For the text-containing cell, return its midpoint in (x, y) coordinate format. 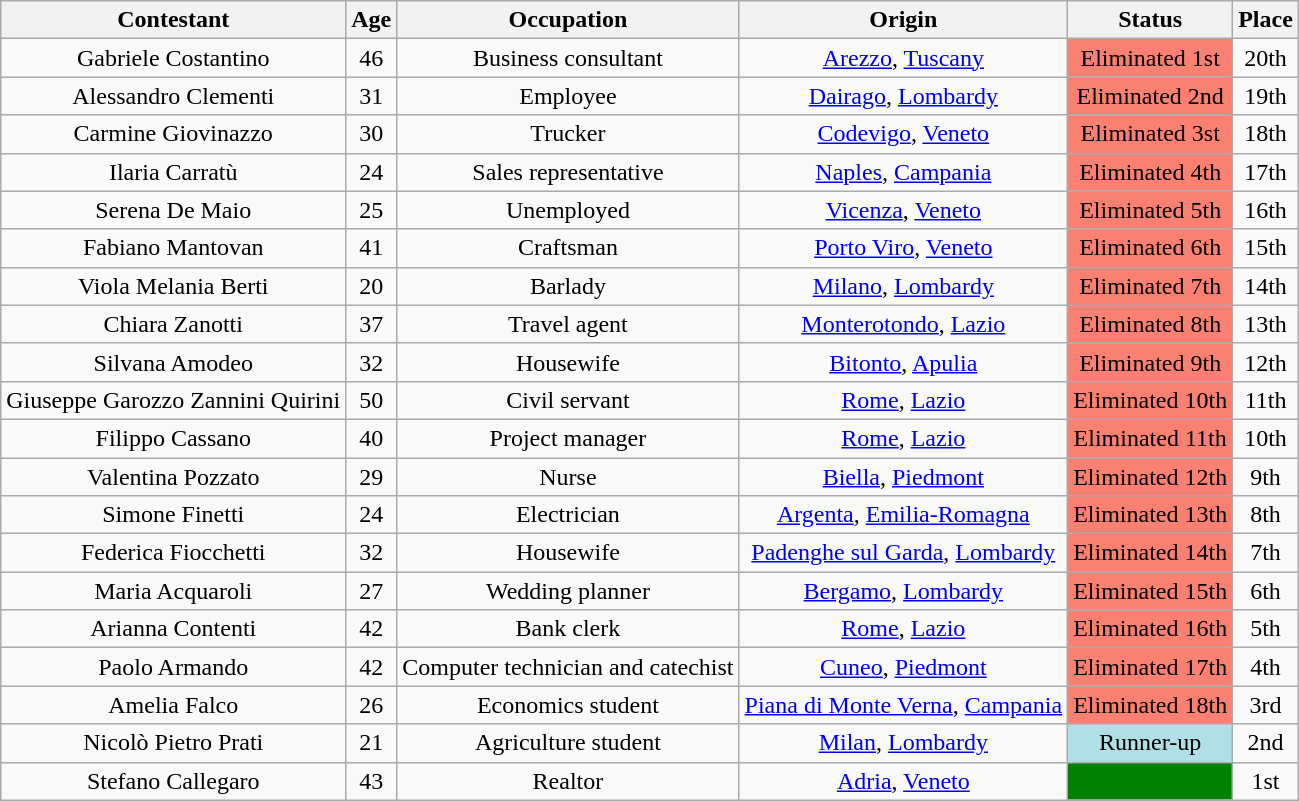
Chiara Zanotti (174, 324)
Stefano Callegaro (174, 781)
Amelia Falco (174, 705)
Computer technician and catechist (568, 667)
31 (372, 96)
13th (1266, 324)
9th (1266, 477)
40 (372, 438)
Eliminated 2nd (1150, 96)
Craftsman (568, 248)
Eliminated 4th (1150, 172)
Piana di Monte Verna, Campania (904, 705)
Filippo Cassano (174, 438)
Bergamo, Lombardy (904, 591)
41 (372, 248)
11th (1266, 400)
Codevigo, Veneto (904, 134)
Porto Viro, Veneto (904, 248)
Milano, Lombardy (904, 286)
Contestant (174, 20)
Age (372, 20)
21 (372, 743)
Serena De Maio (174, 210)
Nicolò Pietro Prati (174, 743)
25 (372, 210)
Realtor (568, 781)
Adria, Veneto (904, 781)
Simone Finetti (174, 515)
43 (372, 781)
Status (1150, 20)
Unemployed (568, 210)
Origin (904, 20)
Silvana Amodeo (174, 362)
Eliminated 14th (1150, 553)
Monterotondo, Lazio (904, 324)
1st (1266, 781)
Eliminated 8th (1150, 324)
Occupation (568, 20)
Eliminated 12th (1150, 477)
Alessandro Clementi (174, 96)
Giuseppe Garozzo Zannini Quirini (174, 400)
Electrician (568, 515)
16th (1266, 210)
Eliminated 13th (1150, 515)
15th (1266, 248)
8th (1266, 515)
5th (1266, 629)
2nd (1266, 743)
50 (372, 400)
Milan, Lombardy (904, 743)
Viola Melania Berti (174, 286)
6th (1266, 591)
Barlady (568, 286)
Eliminated 5th (1150, 210)
Arianna Contenti (174, 629)
Naples, Campania (904, 172)
Arezzo, Tuscany (904, 58)
Paolo Armando (174, 667)
30 (372, 134)
Vicenza, Veneto (904, 210)
Runner-up (1150, 743)
Eliminated 7th (1150, 286)
19th (1266, 96)
Eliminated 18th (1150, 705)
Eliminated 15th (1150, 591)
17th (1266, 172)
Maria Acquaroli (174, 591)
Trucker (568, 134)
Gabriele Costantino (174, 58)
Fabiano Mantovan (174, 248)
Ilaria Carratù (174, 172)
10th (1266, 438)
Valentina Pozzato (174, 477)
Nurse (568, 477)
4th (1266, 667)
27 (372, 591)
Wedding planner (568, 591)
Padenghe sul Garda, Lombardy (904, 553)
Eliminated 3st (1150, 134)
Eliminated 1st (1150, 58)
7th (1266, 553)
Project manager (568, 438)
29 (372, 477)
Eliminated 11th (1150, 438)
18th (1266, 134)
Carmine Giovinazzo (174, 134)
46 (372, 58)
Civil servant (568, 400)
Employee (568, 96)
Economics student (568, 705)
Place (1266, 20)
Federica Fiocchetti (174, 553)
Biella, Piedmont (904, 477)
20 (372, 286)
Agriculture student (568, 743)
12th (1266, 362)
Business consultant (568, 58)
37 (372, 324)
Eliminated 6th (1150, 248)
Sales representative (568, 172)
Eliminated 9th (1150, 362)
Eliminated 17th (1150, 667)
Eliminated 16th (1150, 629)
Bank clerk (568, 629)
3rd (1266, 705)
Cuneo, Piedmont (904, 667)
Eliminated 10th (1150, 400)
14th (1266, 286)
20th (1266, 58)
Travel agent (568, 324)
Argenta, Emilia-Romagna (904, 515)
Dairago, Lombardy (904, 96)
Bitonto, Apulia (904, 362)
26 (372, 705)
